From the cell containing the given text, extract its center point as [x, y] coordinate. 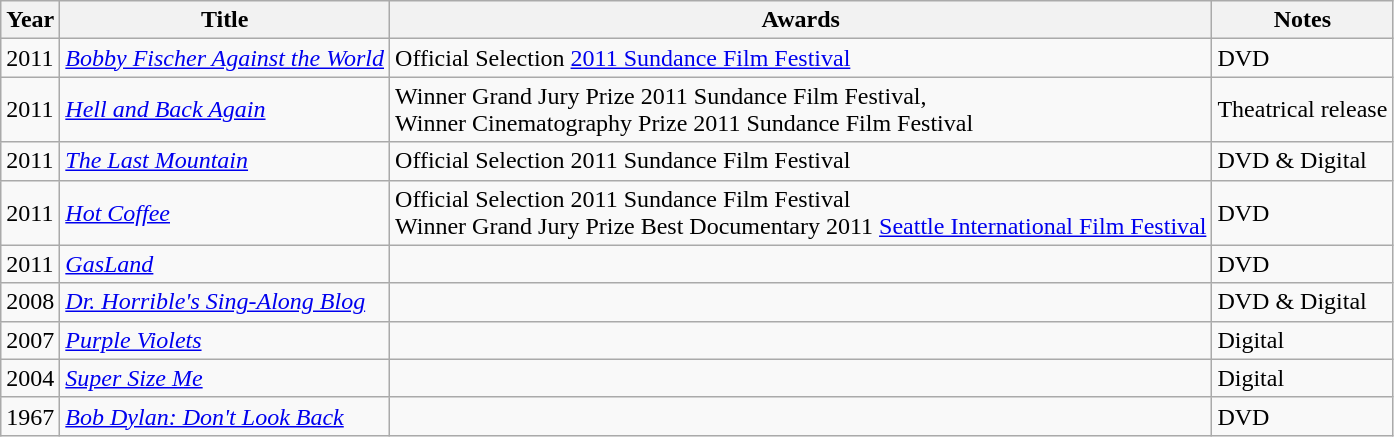
Notes [1302, 20]
Dr. Horrible's Sing-Along Blog [225, 302]
The Last Mountain [225, 161]
Super Size Me [225, 378]
Title [225, 20]
Bobby Fischer Against the World [225, 58]
Hot Coffee [225, 212]
Awards [801, 20]
1967 [30, 416]
GasLand [225, 264]
2004 [30, 378]
Year [30, 20]
Purple Violets [225, 340]
2007 [30, 340]
Official Selection 2011 Sundance Film FestivalWinner Grand Jury Prize Best Documentary 2011 Seattle International Film Festival [801, 212]
Bob Dylan: Don't Look Back [225, 416]
2008 [30, 302]
Winner Grand Jury Prize 2011 Sundance Film Festival,Winner Cinematography Prize 2011 Sundance Film Festival [801, 110]
Hell and Back Again [225, 110]
Theatrical release [1302, 110]
